Scan for the cell matching the given text and deliver its (x, y) coordinate at center. 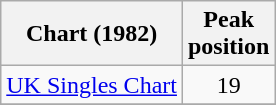
19 (228, 85)
Peakposition (228, 34)
Chart (1982) (92, 34)
UK Singles Chart (92, 85)
